Scan for the cell matching the given text and deliver its (X, Y) coordinate at center. 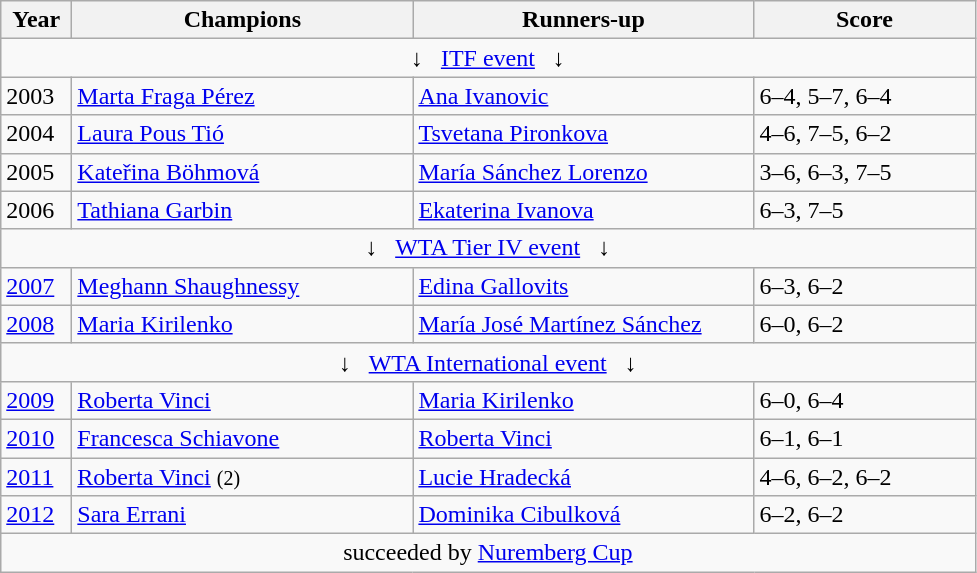
6–3, 7–5 (864, 210)
Tsvetana Pironkova (584, 134)
2010 (36, 438)
6–0, 6–2 (864, 324)
2005 (36, 172)
↓ ITF event ↓ (488, 58)
Score (864, 20)
2003 (36, 96)
Marta Fraga Pérez (242, 96)
Lucie Hradecká (584, 477)
Ekaterina Ivanova (584, 210)
6–4, 5–7, 6–4 (864, 96)
Francesca Schiavone (242, 438)
María José Martínez Sánchez (584, 324)
3–6, 6–3, 7–5 (864, 172)
6–1, 6–1 (864, 438)
2011 (36, 477)
María Sánchez Lorenzo (584, 172)
4–6, 7–5, 6–2 (864, 134)
2012 (36, 515)
2008 (36, 324)
2004 (36, 134)
2006 (36, 210)
6–0, 6–4 (864, 400)
Laura Pous Tió (242, 134)
Edina Gallovits (584, 286)
6–3, 6–2 (864, 286)
succeeded by Nuremberg Cup (488, 553)
6–2, 6–2 (864, 515)
Sara Errani (242, 515)
Tathiana Garbin (242, 210)
Ana Ivanovic (584, 96)
Runners-up (584, 20)
Champions (242, 20)
2009 (36, 400)
2007 (36, 286)
4–6, 6–2, 6–2 (864, 477)
Roberta Vinci (2) (242, 477)
Year (36, 20)
Meghann Shaughnessy (242, 286)
Dominika Cibulková (584, 515)
↓ WTA International event ↓ (488, 362)
Kateřina Böhmová (242, 172)
↓ WTA Tier IV event ↓ (488, 248)
